Find where the given text appears and provide that cell's center as (x, y) coordinate. 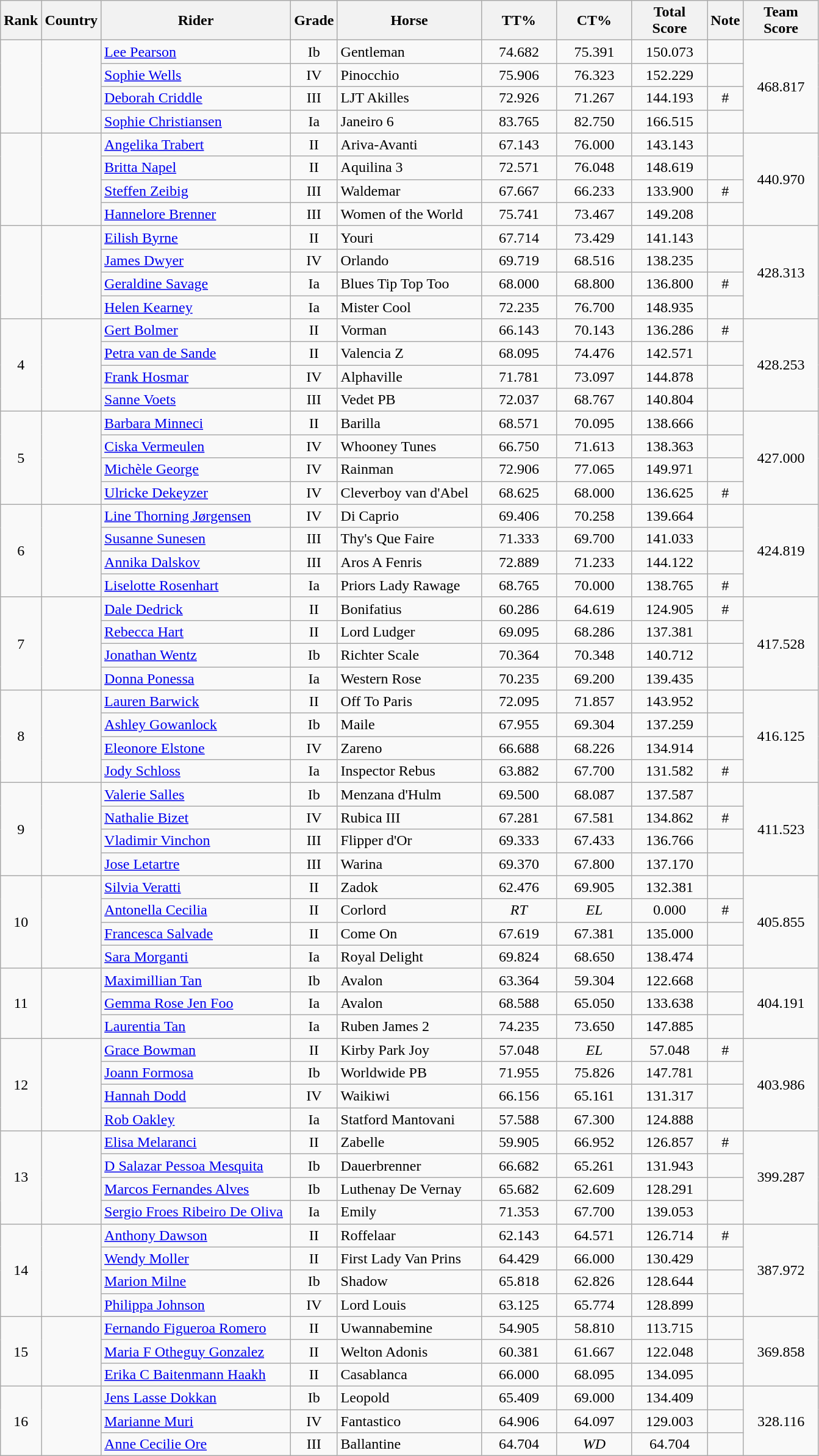
Sara Morganti (196, 957)
Off To Paris (409, 702)
Menzana d'Hulm (409, 794)
Jens Lasse Dokkan (196, 1397)
Frank Hosmar (196, 377)
69.500 (519, 794)
Sanne Voets (196, 400)
Rainman (409, 469)
Petra van de Sande (196, 354)
129.003 (670, 1421)
Inspector Rebus (409, 771)
Aquilina 3 (409, 168)
64.906 (519, 1421)
RT (519, 910)
D Salazar Pessoa Mesquita (196, 1166)
69.370 (519, 864)
58.810 (595, 1328)
Luthenay De Vernay (409, 1189)
138.363 (670, 446)
Jose Letartre (196, 864)
64.097 (595, 1421)
148.935 (670, 307)
75.391 (595, 52)
Jody Schloss (196, 771)
Anne Cecilie Ore (196, 1444)
0.000 (670, 910)
Ariva-Avanti (409, 145)
328.116 (781, 1421)
Vladimir Vinchon (196, 841)
428.253 (781, 365)
428.313 (781, 272)
143.952 (670, 702)
68.767 (595, 400)
Sophie Christiansen (196, 121)
67.800 (595, 864)
124.888 (670, 1119)
137.587 (670, 794)
Eleonore Elstone (196, 748)
67.714 (519, 237)
Gemma Rose Jen Foo (196, 1003)
66.750 (519, 446)
Rebecca Hart (196, 632)
124.905 (670, 608)
Vedet PB (409, 400)
Marcos Fernandes Alves (196, 1189)
68.226 (595, 748)
387.972 (781, 1270)
139.053 (670, 1212)
139.435 (670, 679)
67.381 (595, 933)
Rank (21, 21)
10 (21, 922)
Susanne Sunesen (196, 539)
133.638 (670, 1003)
135.000 (670, 933)
139.664 (670, 516)
70.348 (595, 655)
Statford Mantovani (409, 1119)
71.781 (519, 377)
Grace Bowman (196, 1049)
Geraldine Savage (196, 284)
67.300 (595, 1119)
65.818 (519, 1282)
70.095 (595, 423)
166.515 (670, 121)
Ashley Gowanlock (196, 725)
143.143 (670, 145)
69.406 (519, 516)
132.381 (670, 887)
69.719 (519, 260)
65.774 (595, 1305)
72.906 (519, 469)
68.650 (595, 957)
66.952 (595, 1143)
131.943 (670, 1166)
144.193 (670, 98)
136.766 (670, 841)
69.333 (519, 841)
Casablanca (409, 1374)
126.714 (670, 1235)
Pinocchio (409, 75)
54.905 (519, 1328)
67.143 (519, 145)
67.667 (519, 191)
399.287 (781, 1177)
131.582 (670, 771)
Antonella Cecilia (196, 910)
Country (71, 21)
Roffelaar (409, 1235)
Sophie Wells (196, 75)
113.715 (670, 1328)
66.156 (519, 1096)
Priors Lady Rawage (409, 585)
69.304 (595, 725)
Maile (409, 725)
Waldemar (409, 191)
128.291 (670, 1189)
TeamScore (781, 21)
Lord Louis (409, 1305)
468.817 (781, 87)
138.474 (670, 957)
417.528 (781, 643)
141.143 (670, 237)
Corlord (409, 910)
72.926 (519, 98)
140.712 (670, 655)
Ruben James 2 (409, 1026)
Annika Dalskov (196, 562)
128.899 (670, 1305)
369.858 (781, 1351)
Vorman (409, 330)
63.364 (519, 980)
LJT Akilles (409, 98)
126.857 (670, 1143)
65.261 (595, 1166)
Leopold (409, 1397)
Maria F Otheguy Gonzalez (196, 1351)
11 (21, 1003)
141.033 (670, 539)
Eilish Byrne (196, 237)
403.986 (781, 1084)
68.625 (519, 493)
71.613 (595, 446)
Youri (409, 237)
63.125 (519, 1305)
59.905 (519, 1143)
Maximillian Tan (196, 980)
147.885 (670, 1026)
122.048 (670, 1351)
16 (21, 1421)
75.741 (519, 214)
Helen Kearney (196, 307)
Come On (409, 933)
138.666 (670, 423)
142.571 (670, 354)
Uwannabemine (409, 1328)
63.882 (519, 771)
Donna Ponessa (196, 679)
Britta Napel (196, 168)
75.826 (595, 1073)
69.905 (595, 887)
65.682 (519, 1189)
137.381 (670, 632)
Gentleman (409, 52)
61.667 (595, 1351)
405.855 (781, 922)
Gert Bolmer (196, 330)
411.523 (781, 829)
Zareno (409, 748)
440.970 (781, 179)
60.381 (519, 1351)
71.233 (595, 562)
69.200 (595, 679)
68.800 (595, 284)
64.619 (595, 608)
67.619 (519, 933)
73.429 (595, 237)
5 (21, 458)
72.571 (519, 168)
Angelika Trabert (196, 145)
6 (21, 551)
72.037 (519, 400)
Lee Pearson (196, 52)
Kirby Park Joy (409, 1049)
Warina (409, 864)
62.143 (519, 1235)
Lord Ludger (409, 632)
Fantastico (409, 1421)
Dauerbrenner (409, 1166)
71.267 (595, 98)
Note (726, 21)
140.804 (670, 400)
67.955 (519, 725)
Wendy Moller (196, 1258)
137.259 (670, 725)
Steffen Zeibig (196, 191)
424.819 (781, 551)
Elisa Melaranci (196, 1143)
Mister Cool (409, 307)
Royal Delight (409, 957)
Alphaville (409, 377)
77.065 (595, 469)
Marianne Muri (196, 1421)
WD (595, 1444)
64.571 (595, 1235)
71.333 (519, 539)
Zabelle (409, 1143)
69.824 (519, 957)
404.191 (781, 1003)
70.000 (595, 585)
Anthony Dawson (196, 1235)
James Dwyer (196, 260)
67.581 (595, 818)
73.650 (595, 1026)
82.750 (595, 121)
Cleverboy van d'Abel (409, 493)
CT% (595, 21)
152.229 (670, 75)
Rider (196, 21)
144.878 (670, 377)
Dale Dedrick (196, 608)
12 (21, 1084)
68.571 (519, 423)
75.906 (519, 75)
Silvia Veratti (196, 887)
71.353 (519, 1212)
136.625 (670, 493)
144.122 (670, 562)
122.668 (670, 980)
131.317 (670, 1096)
67.433 (595, 841)
149.971 (670, 469)
74.476 (595, 354)
83.765 (519, 121)
Sergio Froes Ribeiro De Oliva (196, 1212)
8 (21, 737)
427.000 (781, 458)
70.235 (519, 679)
69.700 (595, 539)
416.125 (781, 737)
Welton Adonis (409, 1351)
Hannelore Brenner (196, 214)
Jonathan Wentz (196, 655)
68.588 (519, 1003)
Richter Scale (409, 655)
Line Thorning Jørgensen (196, 516)
Whooney Tunes (409, 446)
137.170 (670, 864)
15 (21, 1351)
138.235 (670, 260)
66.143 (519, 330)
TotalScore (670, 21)
14 (21, 1270)
136.286 (670, 330)
68.516 (595, 260)
Valencia Z (409, 354)
Shadow (409, 1282)
Hannah Dodd (196, 1096)
Western Rose (409, 679)
Liselotte Rosenhart (196, 585)
Rob Oakley (196, 1119)
74.235 (519, 1026)
7 (21, 643)
130.429 (670, 1258)
Flipper d'Or (409, 841)
72.889 (519, 562)
69.095 (519, 632)
62.609 (595, 1189)
Nathalie Bizet (196, 818)
Fernando Figueroa Romero (196, 1328)
62.826 (595, 1282)
70.143 (595, 330)
67.281 (519, 818)
Women of the World (409, 214)
First Lady Van Prins (409, 1258)
59.304 (595, 980)
Ciska Vermeulen (196, 446)
Michèle George (196, 469)
4 (21, 365)
65.409 (519, 1397)
76.700 (595, 307)
76.048 (595, 168)
Lauren Barwick (196, 702)
Janeiro 6 (409, 121)
134.914 (670, 748)
68.765 (519, 585)
TT% (519, 21)
Ballantine (409, 1444)
Barilla (409, 423)
134.862 (670, 818)
64.429 (519, 1258)
68.087 (595, 794)
65.161 (595, 1096)
Orlando (409, 260)
150.073 (670, 52)
Francesca Salvade (196, 933)
136.800 (670, 284)
Blues Tip Top Too (409, 284)
13 (21, 1177)
148.619 (670, 168)
Barbara Minneci (196, 423)
Grade (314, 21)
62.476 (519, 887)
66.682 (519, 1166)
66.688 (519, 748)
69.000 (595, 1397)
70.364 (519, 655)
Joann Formosa (196, 1073)
68.286 (595, 632)
66.233 (595, 191)
Ulricke Dekeyzer (196, 493)
65.050 (595, 1003)
72.095 (519, 702)
Worldwide PB (409, 1073)
74.682 (519, 52)
71.955 (519, 1073)
Marion Milne (196, 1282)
Aros A Fenris (409, 562)
149.208 (670, 214)
Bonifatius (409, 608)
Philippa Johnson (196, 1305)
138.765 (670, 585)
Emily (409, 1212)
71.857 (595, 702)
70.258 (595, 516)
73.467 (595, 214)
Waikiwi (409, 1096)
60.286 (519, 608)
Horse (409, 21)
Thy's Que Faire (409, 539)
128.644 (670, 1282)
Deborah Criddle (196, 98)
73.097 (595, 377)
134.095 (670, 1374)
72.235 (519, 307)
133.900 (670, 191)
Di Caprio (409, 516)
Zadok (409, 887)
Erika C Baitenmann Haakh (196, 1374)
76.000 (595, 145)
134.409 (670, 1397)
Laurentia Tan (196, 1026)
9 (21, 829)
57.588 (519, 1119)
Valerie Salles (196, 794)
Rubica III (409, 818)
147.781 (670, 1073)
76.323 (595, 75)
